Return the [x, y] coordinate for the center point of the cell that contains the specified text.  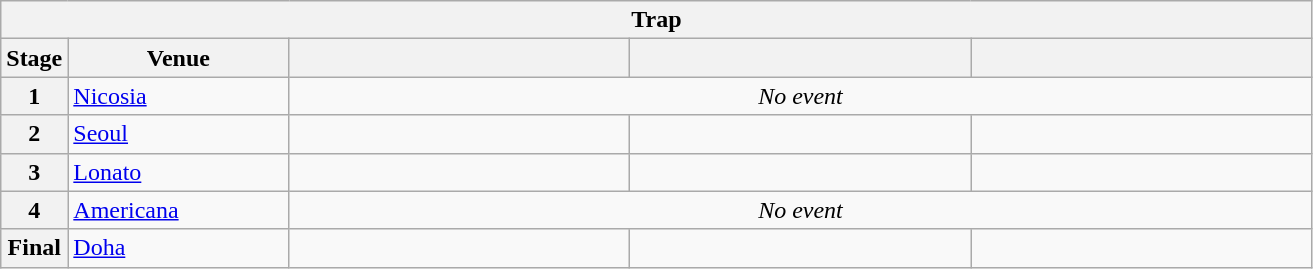
Stage [34, 58]
Doha [178, 248]
Venue [178, 58]
3 [34, 172]
2 [34, 134]
Americana [178, 210]
1 [34, 96]
Lonato [178, 172]
4 [34, 210]
Final [34, 248]
Nicosia [178, 96]
Trap [656, 20]
Seoul [178, 134]
